Pinpoint the cell where the given text exists, returning its [x, y] midpoint coordinate. 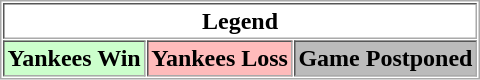
Yankees Win [74, 58]
Game Postponed [386, 58]
Legend [240, 21]
Yankees Loss [220, 58]
